Scan for the cell matching the given text and deliver its [X, Y] coordinate at center. 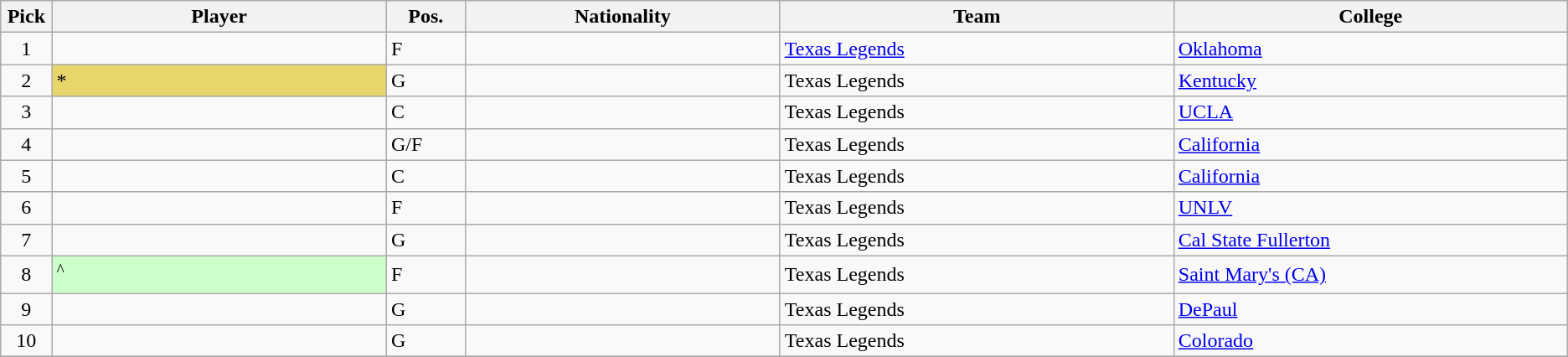
College [1370, 17]
2 [27, 80]
Cal State Fullerton [1370, 240]
UCLA [1370, 112]
Pick [27, 17]
8 [27, 275]
Team [977, 17]
^ [219, 275]
DePaul [1370, 309]
7 [27, 240]
UNLV [1370, 208]
Player [219, 17]
Nationality [622, 17]
10 [27, 341]
3 [27, 112]
9 [27, 309]
4 [27, 144]
Colorado [1370, 341]
1 [27, 49]
Saint Mary's (CA) [1370, 275]
Oklahoma [1370, 49]
G/F [426, 144]
Pos. [426, 17]
* [219, 80]
6 [27, 208]
5 [27, 176]
Kentucky [1370, 80]
